Scan for the cell matching the given text and deliver its (x, y) coordinate at center. 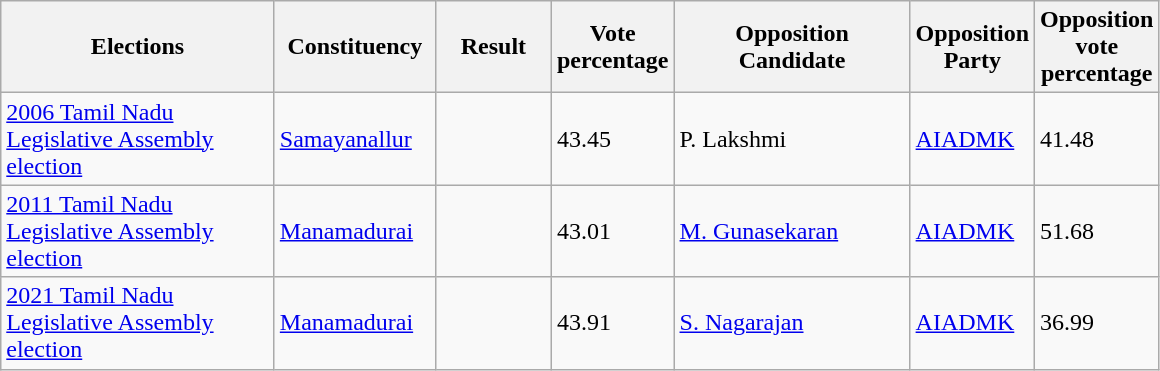
Result (493, 47)
51.68 (1097, 231)
43.01 (612, 231)
41.48 (1097, 139)
Opposition Party (972, 47)
2011 Tamil Nadu Legislative Assembly election (138, 231)
Opposition Candidate (792, 47)
2021 Tamil Nadu Legislative Assembly election (138, 323)
Opposition vote percentage (1097, 47)
Samayanallur (354, 139)
36.99 (1097, 323)
S. Nagarajan (792, 323)
Vote percentage (612, 47)
43.45 (612, 139)
Constituency (354, 47)
43.91 (612, 323)
Elections (138, 47)
2006 Tamil Nadu Legislative Assembly election (138, 139)
P. Lakshmi (792, 139)
M. Gunasekaran (792, 231)
